Return (X, Y) of the center of cell containing provided text 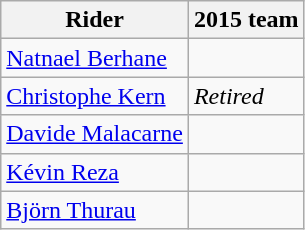
Retired (246, 96)
Kévin Reza (95, 172)
Davide Malacarne (95, 134)
Björn Thurau (95, 210)
2015 team (246, 20)
Rider (95, 20)
Christophe Kern (95, 96)
Natnael Berhane (95, 58)
